Determine the (X, Y) coordinate at the center of the cell enclosing the given text.  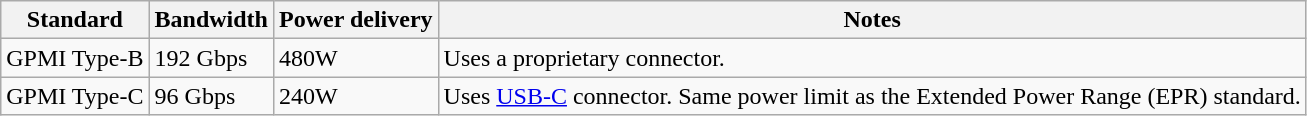
240W (356, 96)
Power delivery (356, 20)
Standard (75, 20)
Uses a proprietary connector. (872, 58)
GPMI Type-B (75, 58)
GPMI Type-C (75, 96)
Bandwidth (211, 20)
480W (356, 58)
96 Gbps (211, 96)
Uses USB-C connector. Same power limit as the Extended Power Range (EPR) standard. (872, 96)
192 Gbps (211, 58)
Notes (872, 20)
